Detect which cell encompasses the target text, then output its (x, y) center coordinate. 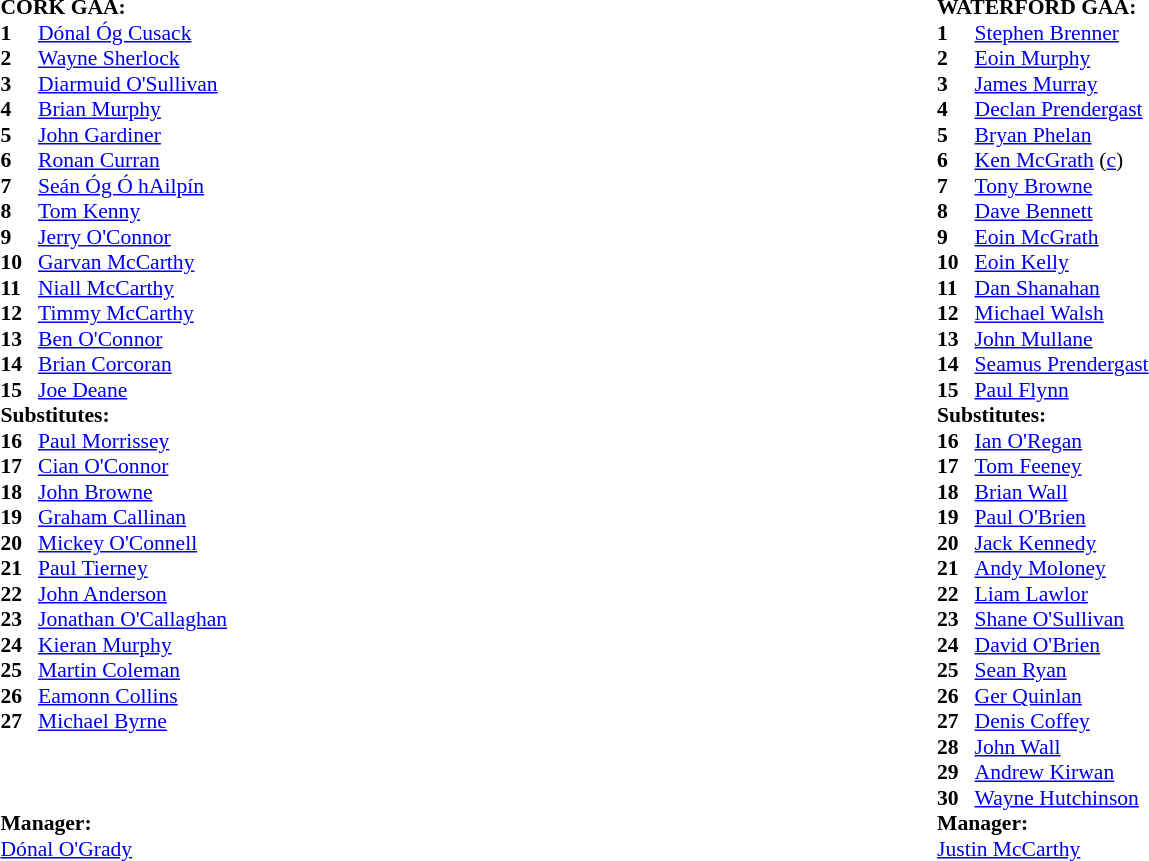
Eamonn Collins (132, 696)
Jonathan O'Callaghan (132, 619)
Paul Morrissey (132, 441)
Diarmuid O'Sullivan (132, 84)
Wayne Sherlock (132, 59)
Seán Óg Ó hAilpín (132, 186)
Timmy McCarthy (132, 313)
28 (956, 747)
29 (956, 773)
John Gardiner (132, 135)
Joe Deane (132, 390)
Tom Kenny (132, 211)
John Browne (132, 492)
Substitutes: (114, 415)
Ronan Curran (132, 161)
Niall McCarthy (132, 288)
Ben O'Connor (132, 339)
Kieran Murphy (132, 645)
Paul Tierney (132, 569)
Brian Murphy (132, 109)
Mickey O'Connell (132, 543)
Manager: (114, 823)
Jerry O'Connor (132, 237)
Michael Byrne (132, 721)
Martin Coleman (132, 671)
John Anderson (132, 594)
Cian O'Connor (132, 467)
Dónal Óg Cusack (132, 33)
Brian Corcoran (132, 365)
30 (956, 798)
Graham Callinan (132, 517)
Garvan McCarthy (132, 263)
